Capture the cell that displays the provided text and extract its (X, Y) central coordinate. 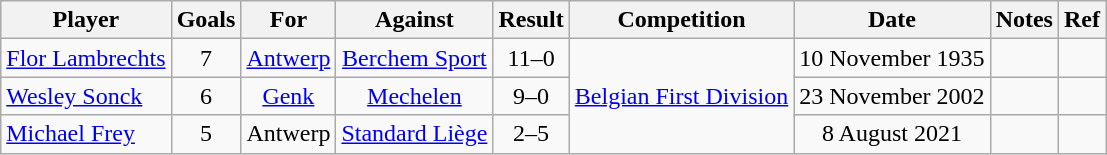
Wesley Sonck (86, 96)
2–5 (531, 134)
Berchem Sport (414, 58)
Competition (681, 20)
Goals (206, 20)
9–0 (531, 96)
23 November 2002 (892, 96)
Result (531, 20)
5 (206, 134)
11–0 (531, 58)
Flor Lambrechts (86, 58)
Date (892, 20)
Mechelen (414, 96)
10 November 1935 (892, 58)
Standard Liège (414, 134)
Michael Frey (86, 134)
Belgian First Division (681, 96)
7 (206, 58)
Notes (1024, 20)
8 August 2021 (892, 134)
Against (414, 20)
Player (86, 20)
6 (206, 96)
Genk (288, 96)
For (288, 20)
Ref (1082, 20)
